Search for the cell housing the specified text and yield its [x, y] center coordinate. 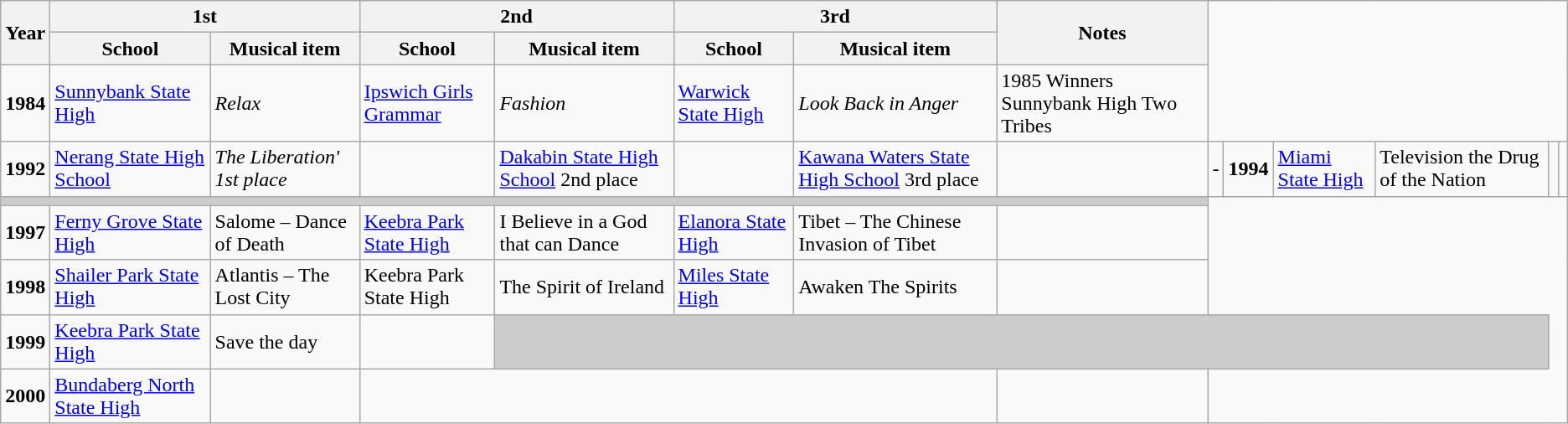
Sunnybank State High [131, 103]
Dakabin State High School 2nd place [585, 169]
Television the Drug of the Nation [1462, 169]
Awaken The Spirits [895, 287]
The Liberation' 1st place [285, 169]
1985 Winners Sunnybank High Two Tribes [1102, 103]
1984 [25, 103]
1999 [25, 342]
Kawana Waters State High School 3rd place [895, 169]
1997 [25, 233]
1994 [1248, 169]
The Spirit of Ireland [585, 287]
Miles State High [734, 287]
Warwick State High [734, 103]
Atlantis – The Lost City [285, 287]
Look Back in Anger [895, 103]
Salome – Dance of Death [285, 233]
Tibet – The Chinese Invasion of Tibet [895, 233]
Elanora State High [734, 233]
Ipswich Girls Grammar [427, 103]
I Believe in a God that can Dance [585, 233]
Miami State High [1324, 169]
Ferny Grove State High [131, 233]
- [1216, 169]
Save the day [285, 342]
2000 [25, 396]
3rd [835, 17]
Notes [1102, 33]
1992 [25, 169]
Relax [285, 103]
Fashion [585, 103]
1st [204, 17]
Shailer Park State High [131, 287]
Bundaberg North State High [131, 396]
1998 [25, 287]
Nerang State High School [131, 169]
Year [25, 33]
2nd [516, 17]
